From the cell containing the given text, extract its center point as (x, y) coordinate. 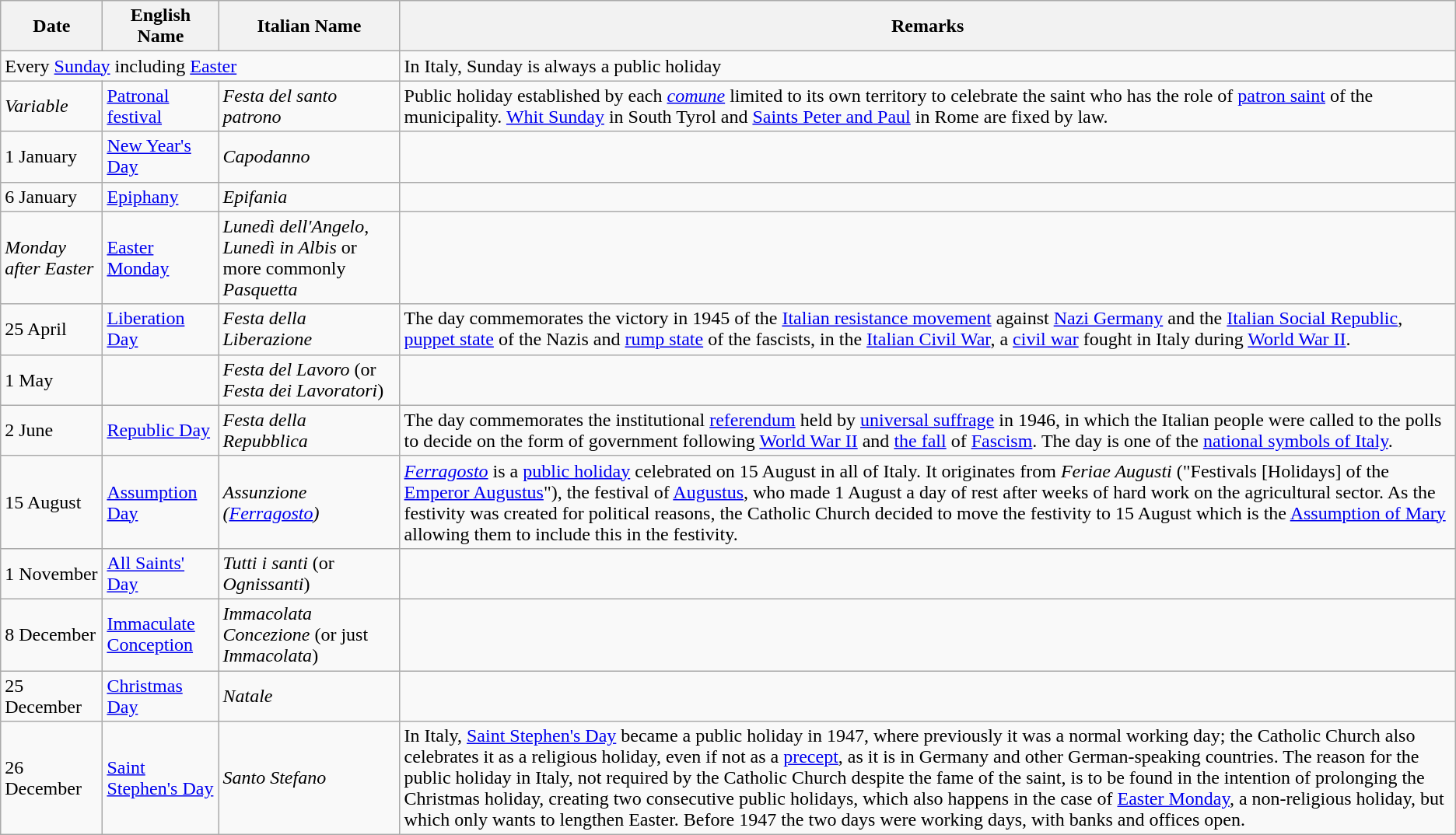
25 April (51, 330)
English Name (160, 26)
Date (51, 26)
Remarks (927, 26)
Every Sunday including Easter (201, 66)
15 August (51, 502)
Saint Stephen's Day (160, 778)
6 January (51, 197)
1 May (51, 379)
25 December (51, 695)
Immaculate Conception (160, 634)
1 January (51, 157)
Festa della Liberazione (310, 330)
Lunedì dell'Angelo, Lunedì in Albis or more commonly Pasquetta (310, 258)
Natale (310, 695)
26 December (51, 778)
Variable (51, 106)
Tutti i santi (or Ognissanti) (310, 574)
Monday after Easter (51, 258)
Festa della Repubblica (310, 431)
Capodanno (310, 157)
Festa del santo patrono (310, 106)
Epifania (310, 197)
Epiphany (160, 197)
Immacolata Concezione (or just Immacolata) (310, 634)
Christmas Day (160, 695)
In Italy, Sunday is always a public holiday (927, 66)
Republic Day (160, 431)
All Saints' Day (160, 574)
2 June (51, 431)
Santo Stefano (310, 778)
New Year's Day (160, 157)
Patronal festival (160, 106)
Liberation Day (160, 330)
Festa del Lavoro (or Festa dei Lavoratori) (310, 379)
8 December (51, 634)
1 November (51, 574)
Assunzione (Ferragosto) (310, 502)
Assumption Day (160, 502)
Italian Name (310, 26)
Easter Monday (160, 258)
